Return [X, Y] of the center of cell containing provided text 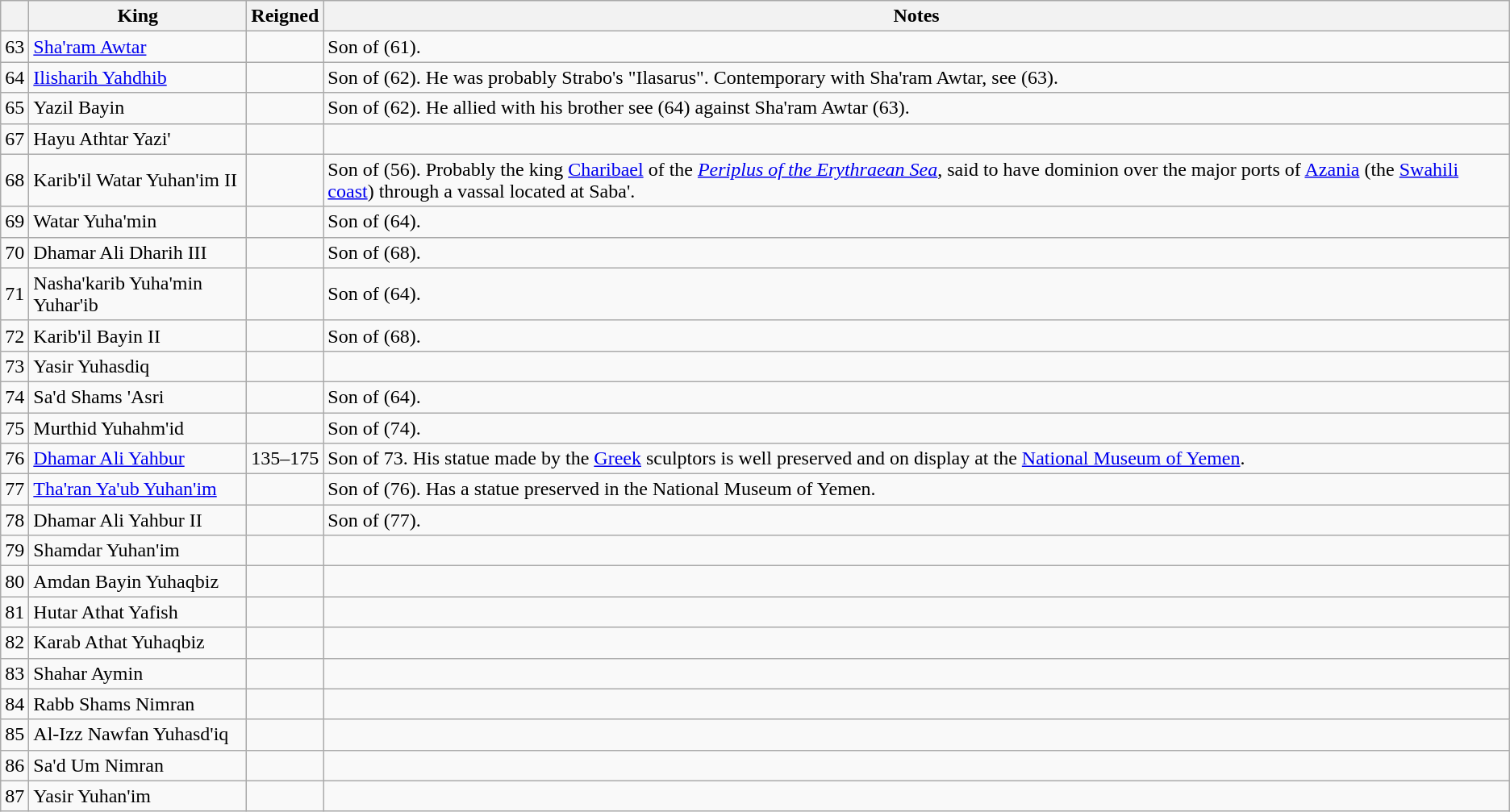
70 [15, 252]
81 [15, 612]
Son of 73. His statue made by the Greek sculptors is well preserved and on display at the National Museum of Yemen. [916, 459]
Notes [916, 16]
68 [15, 181]
69 [15, 222]
Karab Athat Yuhaqbiz [138, 643]
King [138, 16]
Dhamar Ali Dharih III [138, 252]
Dhamar Ali Yahbur II [138, 520]
Son of (62). He was probably Strabo's "Ilasarus". Contemporary with Sha'ram Awtar, see (63). [916, 77]
Son of (77). [916, 520]
71 [15, 294]
Shamdar Yuhan'im [138, 551]
74 [15, 397]
72 [15, 335]
Sa'd Shams 'Asri [138, 397]
Tha'ran Ya'ub Yuhan'im [138, 489]
Son of (61). [916, 47]
Al-Izz Nawfan Yuhasd'iq [138, 735]
Sa'd Um Nimran [138, 765]
86 [15, 765]
Dhamar Ali Yahbur [138, 459]
Yasir Yuhasdiq [138, 366]
Son of (76). Has a statue preserved in the National Museum of Yemen. [916, 489]
77 [15, 489]
65 [15, 108]
Son of (74). [916, 428]
63 [15, 47]
Karib'il Watar Yuhan'im II [138, 181]
Ilisharih Yahdhib [138, 77]
Watar Yuha'min [138, 222]
Sha'ram Awtar [138, 47]
84 [15, 704]
78 [15, 520]
79 [15, 551]
Rabb Shams Nimran [138, 704]
87 [15, 796]
Son of (62). He allied with his brother see (64) against Sha'ram Awtar (63). [916, 108]
Hutar Athat Yafish [138, 612]
Hayu Athtar Yazi' [138, 139]
Nasha'karib Yuha'min Yuhar'ib [138, 294]
Karib'il Bayin II [138, 335]
83 [15, 673]
67 [15, 139]
73 [15, 366]
Amdan Bayin Yuhaqbiz [138, 581]
Shahar Aymin [138, 673]
85 [15, 735]
Murthid Yuhahm'id [138, 428]
75 [15, 428]
76 [15, 459]
135–175 [286, 459]
Yasir Yuhan'im [138, 796]
Yazil Bayin [138, 108]
82 [15, 643]
64 [15, 77]
Reigned [286, 16]
80 [15, 581]
